Identify which cell holds the provided text, then report its (X, Y) central coordinate. 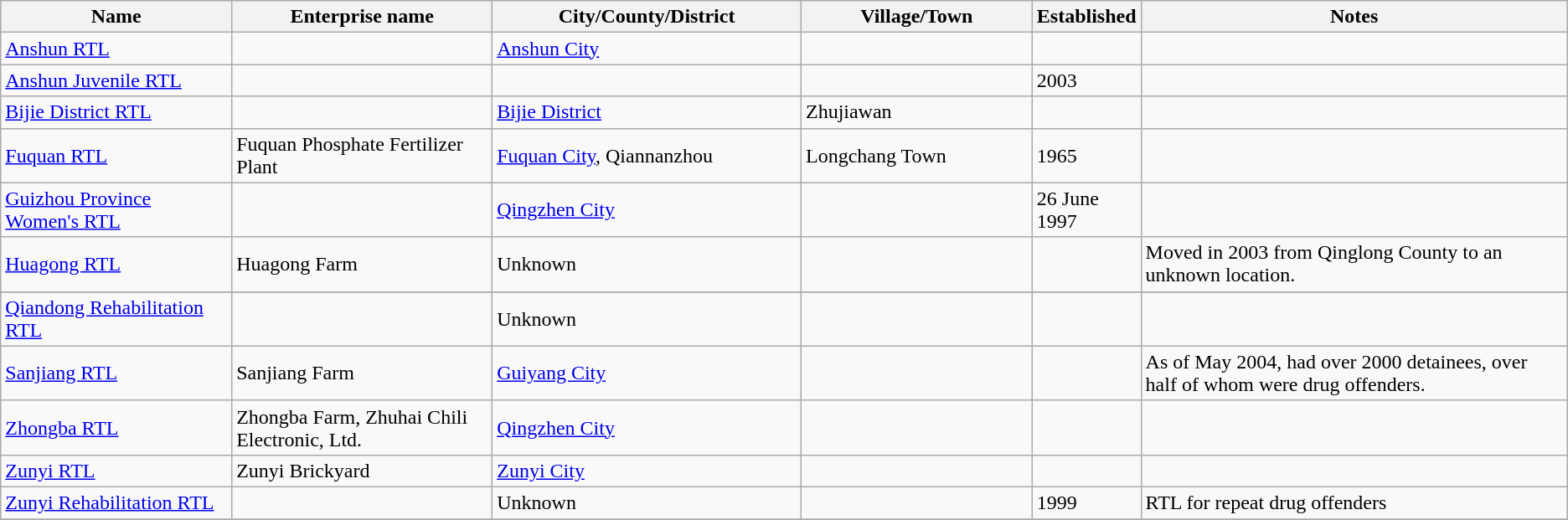
Huagong Farm (362, 265)
Longchang Town (916, 156)
Anshun RTL (116, 49)
Zhongba RTL (116, 427)
Qiandong Rehabilitation RTL (116, 318)
Huagong RTL (116, 265)
1965 (1086, 156)
Fuquan Phosphate Fertilizer Plant (362, 156)
Zunyi Brickyard (362, 471)
1999 (1086, 502)
Guizhou Province Women's RTL (116, 209)
Anshun Juvenile RTL (116, 80)
2003 (1086, 80)
Name (116, 17)
Sanjiang Farm (362, 373)
Bijie District RTL (116, 112)
Zunyi Rehabilitation RTL (116, 502)
Moved in 2003 from Qinglong County to an unknown location. (1354, 265)
RTL for repeat drug offenders (1354, 502)
Zhujiawan (916, 112)
Fuquan RTL (116, 156)
Guiyang City (647, 373)
City/County/District (647, 17)
Enterprise name (362, 17)
Zunyi City (647, 471)
Bijie District (647, 112)
As of May 2004, had over 2000 detainees, over half of whom were drug offenders. (1354, 373)
26 June 1997 (1086, 209)
Zunyi RTL (116, 471)
Sanjiang RTL (116, 373)
Anshun City (647, 49)
Notes (1354, 17)
Fuquan City, Qiannanzhou (647, 156)
Established (1086, 17)
Village/Town (916, 17)
Zhongba Farm, Zhuhai Chili Electronic, Ltd. (362, 427)
